Locate the cell with the specified text and output its [X, Y] center coordinate. 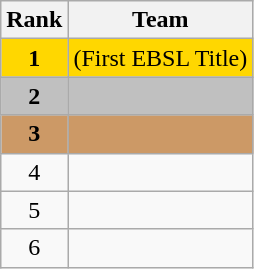
Team [160, 20]
4 [34, 172]
3 [34, 134]
2 [34, 96]
Rank [34, 20]
6 [34, 248]
(First EBSL Title) [160, 58]
1 [34, 58]
5 [34, 210]
